Identify which cell holds the provided text, then report its (x, y) central coordinate. 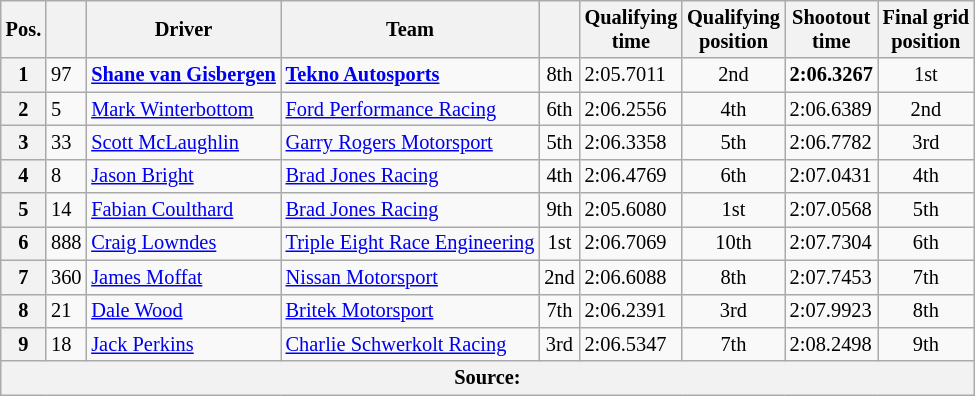
9 (24, 344)
Triple Eight Race Engineering (410, 243)
2:07.0431 (832, 176)
Garry Rogers Motorsport (410, 142)
Pos. (24, 29)
2:07.7453 (832, 277)
Craig Lowndes (183, 243)
14 (66, 210)
2 (24, 109)
2:06.3267 (832, 75)
Shootouttime (832, 29)
4 (24, 176)
Nissan Motorsport (410, 277)
2:06.5347 (632, 344)
2:06.7069 (632, 243)
2:07.9923 (832, 311)
2:05.7011 (632, 75)
Qualifyingposition (734, 29)
2:06.2556 (632, 109)
Mark Winterbottom (183, 109)
2:08.2498 (832, 344)
360 (66, 277)
James Moffat (183, 277)
2:05.6080 (632, 210)
2:07.0568 (832, 210)
Qualifyingtime (632, 29)
Shane van Gisbergen (183, 75)
3 (24, 142)
2:06.6389 (832, 109)
2:06.6088 (632, 277)
Jason Bright (183, 176)
2:07.7304 (832, 243)
Scott McLaughlin (183, 142)
21 (66, 311)
33 (66, 142)
Jack Perkins (183, 344)
2:06.2391 (632, 311)
888 (66, 243)
6 (24, 243)
Driver (183, 29)
Team (410, 29)
Source: (488, 378)
2:06.4769 (632, 176)
2:06.7782 (832, 142)
1 (24, 75)
Fabian Coulthard (183, 210)
Final gridposition (926, 29)
Dale Wood (183, 311)
7 (24, 277)
2:06.3358 (632, 142)
Charlie Schwerkolt Racing (410, 344)
10th (734, 243)
97 (66, 75)
Ford Performance Racing (410, 109)
Tekno Autosports (410, 75)
18 (66, 344)
Britek Motorsport (410, 311)
